Output the [X, Y] coordinate of the center of the cell containing the given text.  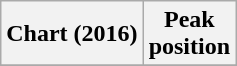
Chart (2016) [72, 34]
Peak position [189, 34]
